Scan for the cell matching the given text and deliver its [x, y] coordinate at center. 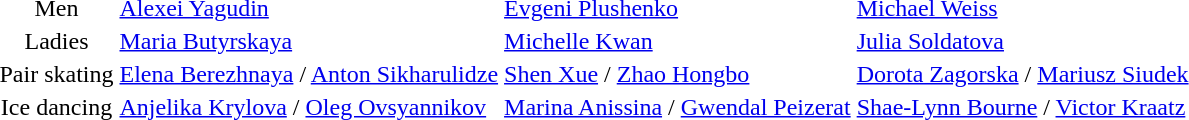
Shen Xue / Zhao Hongbo [678, 74]
Maria Butyrskaya [309, 41]
Elena Berezhnaya / Anton Sikharulidze [309, 74]
Michelle Kwan [678, 41]
